Detect which cell encompasses the target text, then output its (x, y) center coordinate. 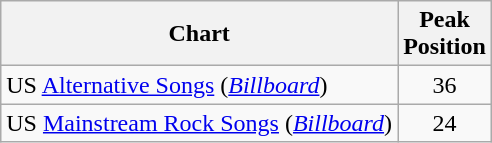
24 (445, 123)
US Alternative Songs (Billboard) (200, 85)
PeakPosition (445, 34)
36 (445, 85)
Chart (200, 34)
US Mainstream Rock Songs (Billboard) (200, 123)
